Locate the cell with the specified text and output its (x, y) center coordinate. 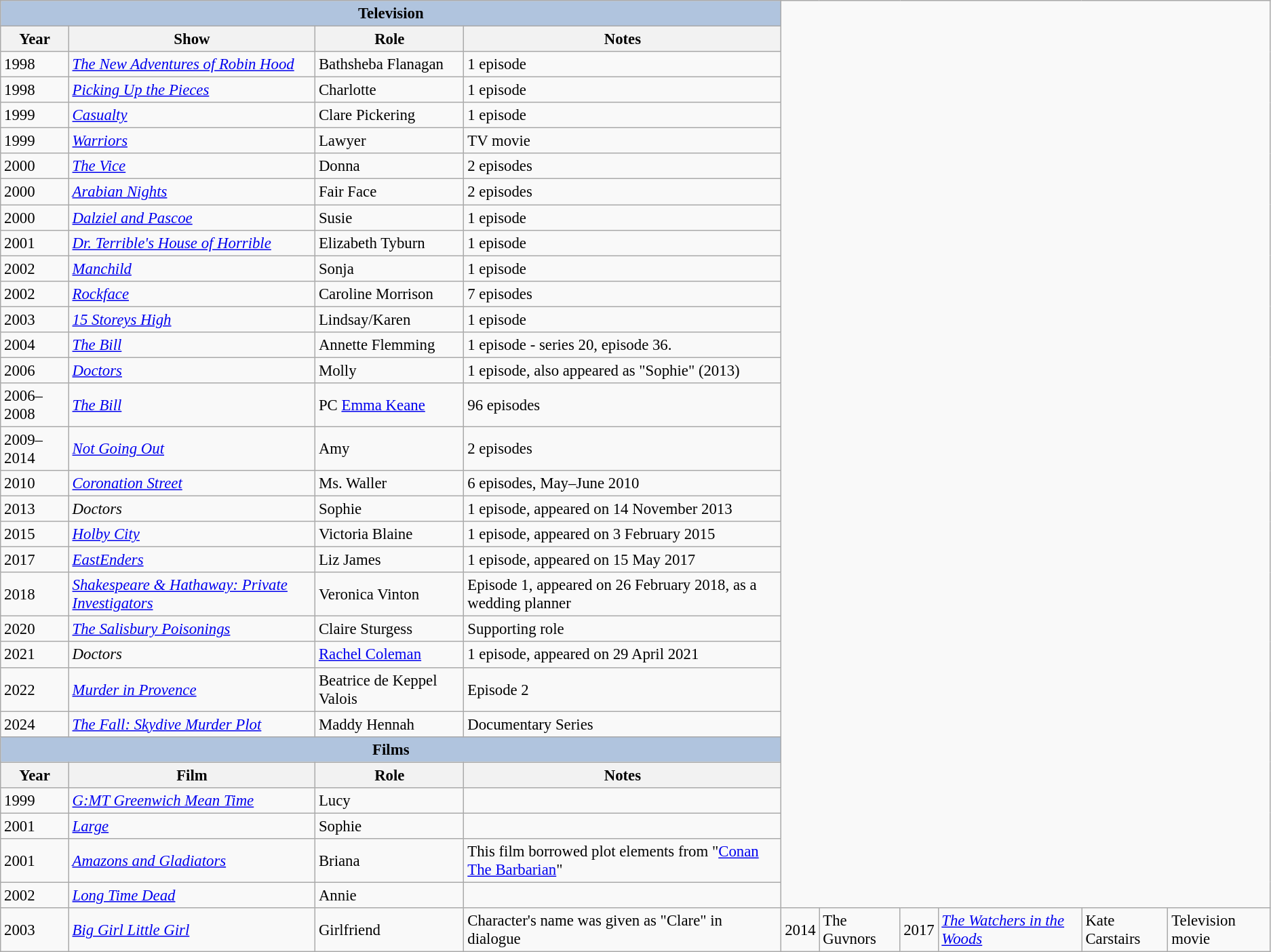
Susie (389, 218)
Warriors (191, 141)
Lucy (389, 801)
Murder in Provence (191, 689)
Elizabeth Tyburn (389, 243)
Briana (389, 861)
Liz James (389, 560)
Maddy Hennah (389, 724)
Rockface (191, 294)
The Fall: Skydive Murder Plot (191, 724)
Beatrice de Keppel Valois (389, 689)
2015 (35, 534)
2004 (35, 345)
Episode 1, appeared on 26 February 2018, as a wedding planner (623, 594)
Amy (389, 449)
Victoria Blaine (389, 534)
2009–2014 (35, 449)
The Watchers in the Woods (1010, 930)
Bathsheba Flanagan (389, 64)
TV movie (623, 141)
Kate Carstairs (1125, 930)
Not Going Out (191, 449)
Holby City (191, 534)
96 episodes (623, 405)
Girlfriend (389, 930)
6 episodes, May–June 2010 (623, 483)
Annette Flemming (389, 345)
Lindsay/Karen (389, 319)
7 episodes (623, 294)
Annie (389, 895)
1 episode, appeared on 29 April 2021 (623, 655)
Casualty (191, 115)
Lawyer (389, 141)
Rachel Coleman (389, 655)
Television movie (1219, 930)
2014 (800, 930)
1 episode, appeared on 3 February 2015 (623, 534)
1 episode, appeared on 14 November 2013 (623, 509)
2021 (35, 655)
15 Storeys High (191, 319)
2020 (35, 629)
1 episode, also appeared as "Sophie" (2013) (623, 370)
The New Adventures of Robin Hood (191, 64)
Film (191, 775)
Dalziel and Pascoe (191, 218)
Picking Up the Pieces (191, 90)
Molly (389, 370)
PC Emma Keane (389, 405)
Episode 2 (623, 689)
2018 (35, 594)
Arabian Nights (191, 192)
Clare Pickering (389, 115)
Large (191, 826)
2024 (35, 724)
Fair Face (389, 192)
Veronica Vinton (389, 594)
Caroline Morrison (389, 294)
2006 (35, 370)
Coronation Street (191, 483)
Sonja (389, 269)
Long Time Dead (191, 895)
2010 (35, 483)
Claire Sturgess (389, 629)
The Vice (191, 166)
1 episode, appeared on 15 May 2017 (623, 560)
Amazons and Gladiators (191, 861)
Big Girl Little Girl (191, 930)
Ms. Waller (389, 483)
2022 (35, 689)
Television (391, 14)
Manchild (191, 269)
The Guvnors (860, 930)
Character's name was given as "Clare" in dialogue (623, 930)
Shakespeare & Hathaway: Private Investigators (191, 594)
Films (391, 749)
EastEnders (191, 560)
2006–2008 (35, 405)
1 episode - series 20, episode 36. (623, 345)
The Salisbury Poisonings (191, 629)
This film borrowed plot elements from "Conan The Barbarian" (623, 861)
Supporting role (623, 629)
2013 (35, 509)
G:MT Greenwich Mean Time (191, 801)
Dr. Terrible's House of Horrible (191, 243)
Donna (389, 166)
Charlotte (389, 90)
Documentary Series (623, 724)
Show (191, 39)
